For the text-containing cell, return its midpoint in (x, y) coordinate format. 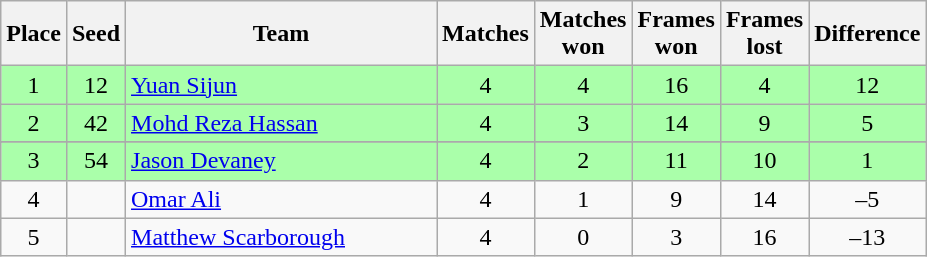
Mohd Reza Hassan (282, 123)
42 (96, 123)
Frames lost (764, 34)
–5 (868, 199)
Matches (486, 34)
Place (34, 34)
–13 (868, 237)
Jason Devaney (282, 161)
10 (764, 161)
Yuan Sijun (282, 85)
11 (676, 161)
Frames won (676, 34)
Team (282, 34)
Seed (96, 34)
Matches won (583, 34)
Omar Ali (282, 199)
0 (583, 237)
Difference (868, 34)
54 (96, 161)
Matthew Scarborough (282, 237)
